Determine the (X, Y) coordinate at the center of the cell enclosing the given text.  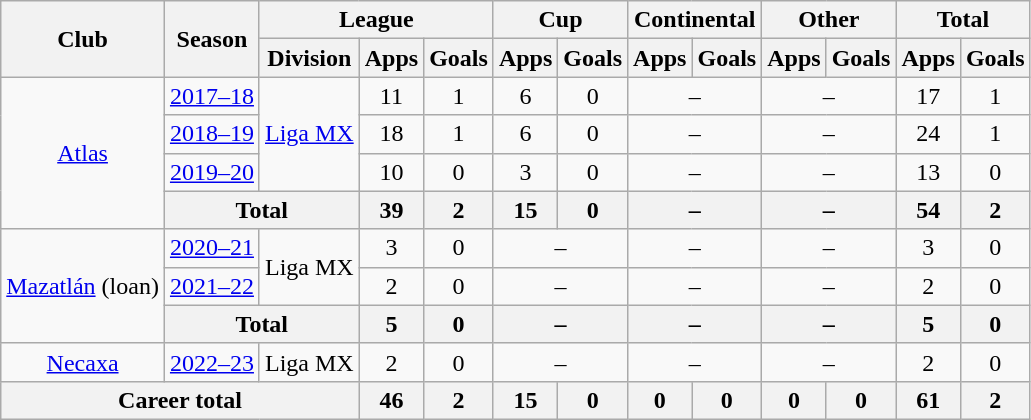
Club (83, 39)
24 (928, 134)
17 (928, 96)
Necaxa (83, 362)
2018–19 (212, 134)
Season (212, 39)
2019–20 (212, 172)
2020–21 (212, 248)
13 (928, 172)
Division (309, 58)
Other (829, 20)
10 (391, 172)
39 (391, 210)
46 (391, 400)
2021–22 (212, 286)
2022–23 (212, 362)
League (376, 20)
54 (928, 210)
Continental (695, 20)
11 (391, 96)
Career total (180, 400)
18 (391, 134)
Cup (560, 20)
2017–18 (212, 96)
Atlas (83, 153)
61 (928, 400)
Mazatlán (loan) (83, 286)
